Provide the (x, y) coordinate of the cell's center where the given text is located.  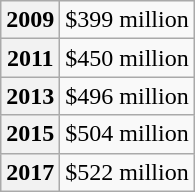
2009 (30, 20)
2011 (30, 58)
2015 (30, 134)
$450 million (127, 58)
$399 million (127, 20)
2013 (30, 96)
$522 million (127, 172)
$504 million (127, 134)
2017 (30, 172)
$496 million (127, 96)
